Capture the cell that displays the provided text and extract its [X, Y] central coordinate. 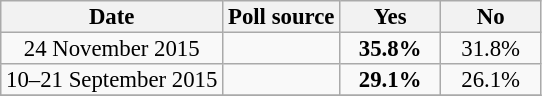
24 November 2015 [112, 49]
Date [112, 17]
Yes [390, 17]
29.1% [390, 80]
Poll source [282, 17]
No [490, 17]
35.8% [390, 49]
31.8% [490, 49]
26.1% [490, 80]
10–21 September 2015 [112, 80]
